Search for the cell housing the specified text and yield its (X, Y) center coordinate. 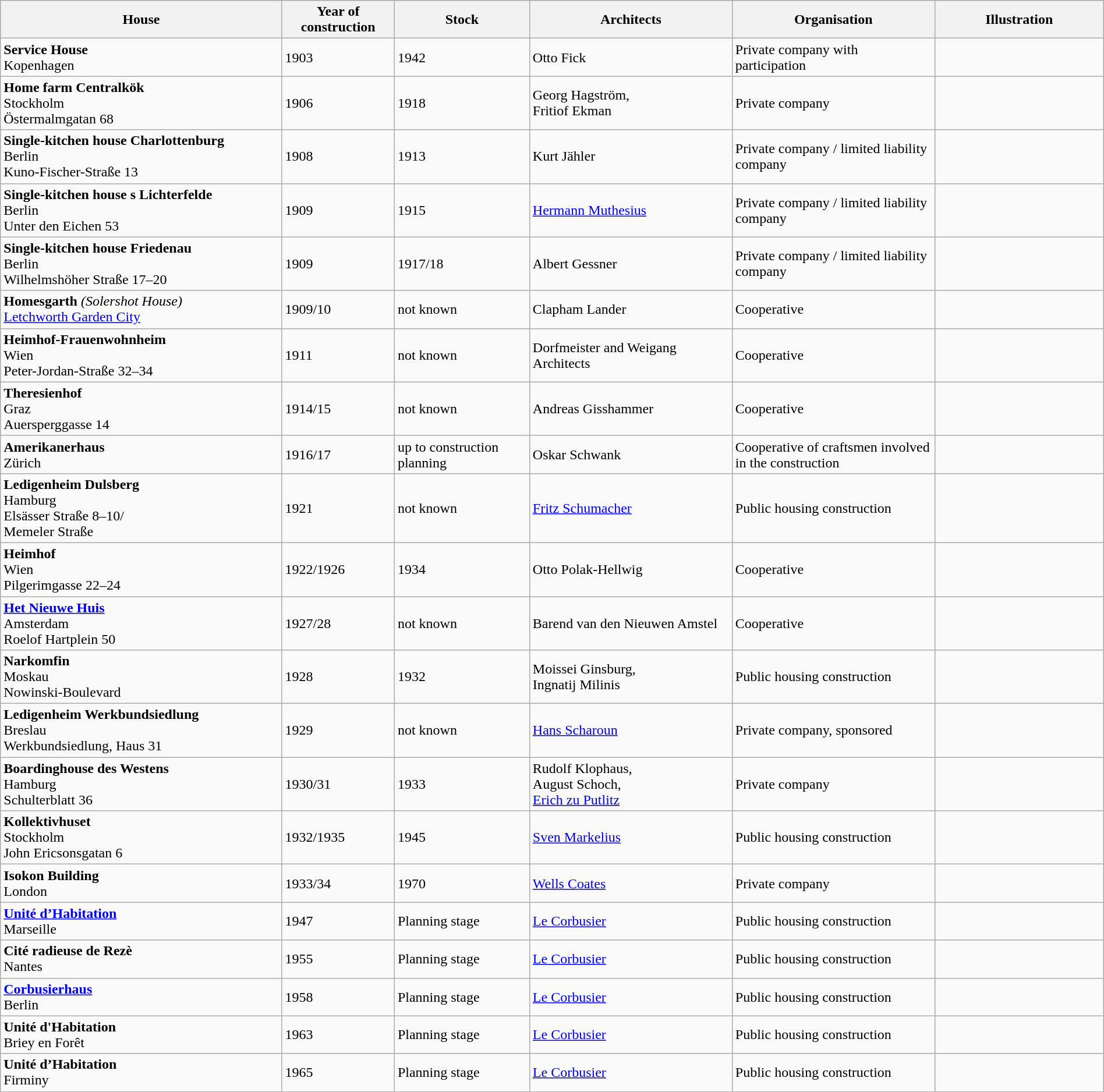
House (141, 19)
1958 (338, 997)
Hermann Muthesius (631, 210)
1908 (338, 157)
Ledigenheim DulsbergHamburgElsässer Straße 8–10/Memeler Straße (141, 508)
HeimhofWienPilgerimgasse 22–24 (141, 569)
Single-kitchen house FriedenauBerlinWilhelmshöher Straße 17–20 (141, 264)
Single-kitchen house CharlottenburgBerlinKuno-Fischer-Straße 13 (141, 157)
1965 (338, 1072)
AmerikanerhausZürich (141, 454)
Architects (631, 19)
1932 (462, 676)
Albert Gessner (631, 264)
Otto Fick (631, 57)
1915 (462, 210)
1913 (462, 157)
Sven Markelius (631, 837)
Fritz Schumacher (631, 508)
Unité d'HabitationBriey en Forêt (141, 1035)
Isokon BuildingLondon (141, 882)
Private company with participation (833, 57)
Ledigenheim WerkbundsiedlungBreslauWerkbundsiedlung, Haus 31 (141, 730)
1927/28 (338, 623)
KollektivhusetStockholmJohn Ericsonsgatan 6 (141, 837)
Dorfmeister and Weigang Architects (631, 355)
1903 (338, 57)
1906 (338, 103)
1945 (462, 837)
Otto Polak-Hellwig (631, 569)
Cooperative of craftsmen involved in the construction (833, 454)
1928 (338, 676)
Organisation (833, 19)
1955 (338, 959)
1914/15 (338, 409)
Het Nieuwe HuisAmsterdamRoelof Hartplein 50 (141, 623)
Private company, sponsored (833, 730)
Cité radieuse de RezèNantes (141, 959)
Heimhof-FrauenwohnheimWienPeter-Jordan-Straße 32–34 (141, 355)
1929 (338, 730)
Wells Coates (631, 882)
1970 (462, 882)
1916/17 (338, 454)
1942 (462, 57)
NarkomfinMoskauNowinski-Boulevard (141, 676)
Kurt Jähler (631, 157)
Unité d’HabitationFirminy (141, 1072)
CorbusierhausBerlin (141, 997)
1909/10 (338, 310)
Moissei Ginsburg,Ingnatij Milinis (631, 676)
1932/1935 (338, 837)
Hans Scharoun (631, 730)
1934 (462, 569)
Service HouseKopenhagen (141, 57)
Georg Hagström,Fritiof Ekman (631, 103)
1933/34 (338, 882)
1947 (338, 921)
1921 (338, 508)
Unité d’HabitationMarseille (141, 921)
Barend van den Nieuwen Amstel (631, 623)
Oskar Schwank (631, 454)
1933 (462, 783)
Boardinghouse des WestensHamburgSchulterblatt 36 (141, 783)
1963 (338, 1035)
Single-kitchen house s LichterfeldeBerlinUnter den Eichen 53 (141, 210)
Homesgarth (Solershot House)Letchworth Garden City (141, 310)
1918 (462, 103)
1922/1926 (338, 569)
Andreas Gisshammer (631, 409)
Home farm CentralkökStockholmÖstermalmgatan 68 (141, 103)
Clapham Lander (631, 310)
Year of construction (338, 19)
Stock (462, 19)
TheresienhofGrazAuersperggasse 14 (141, 409)
Rudolf Klophaus,August Schoch,Erich zu Putlitz (631, 783)
1911 (338, 355)
1930/31 (338, 783)
1917/18 (462, 264)
up to construction planning (462, 454)
Illustration (1019, 19)
